From the cell containing the given text, extract its center point as (X, Y) coordinate. 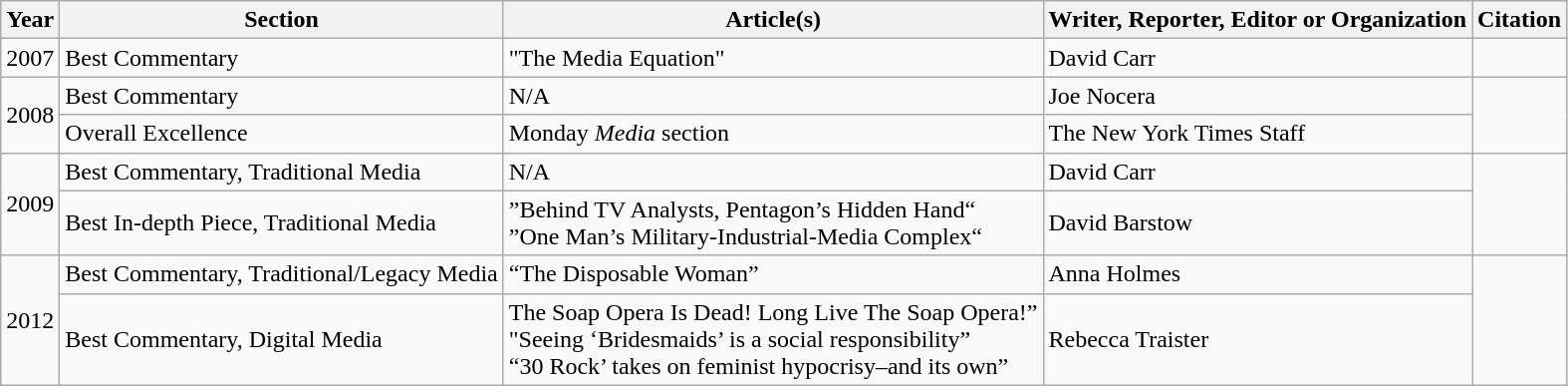
Overall Excellence (281, 134)
Best Commentary, Digital Media (281, 339)
Joe Nocera (1257, 96)
“The Disposable Woman” (773, 274)
Rebecca Traister (1257, 339)
Best Commentary, Traditional/Legacy Media (281, 274)
Best Commentary, Traditional Media (281, 172)
Article(s) (773, 20)
2012 (30, 320)
The Soap Opera Is Dead! Long Live The Soap Opera!”"Seeing ‘Bridesmaids’ is a social responsibility”“30 Rock’ takes on feminist hypocrisy–and its own” (773, 339)
2008 (30, 115)
Monday Media section (773, 134)
Year (30, 20)
Citation (1520, 20)
The New York Times Staff (1257, 134)
Section (281, 20)
"The Media Equation" (773, 58)
David Barstow (1257, 223)
2009 (30, 203)
Anna Holmes (1257, 274)
2007 (30, 58)
”Behind TV Analysts, Pentagon’s Hidden Hand“”One Man’s Military-Industrial-Media Complex“ (773, 223)
Best In-depth Piece, Traditional Media (281, 223)
Writer, Reporter, Editor or Organization (1257, 20)
